Locate the cell with the specified text and output its (x, y) center coordinate. 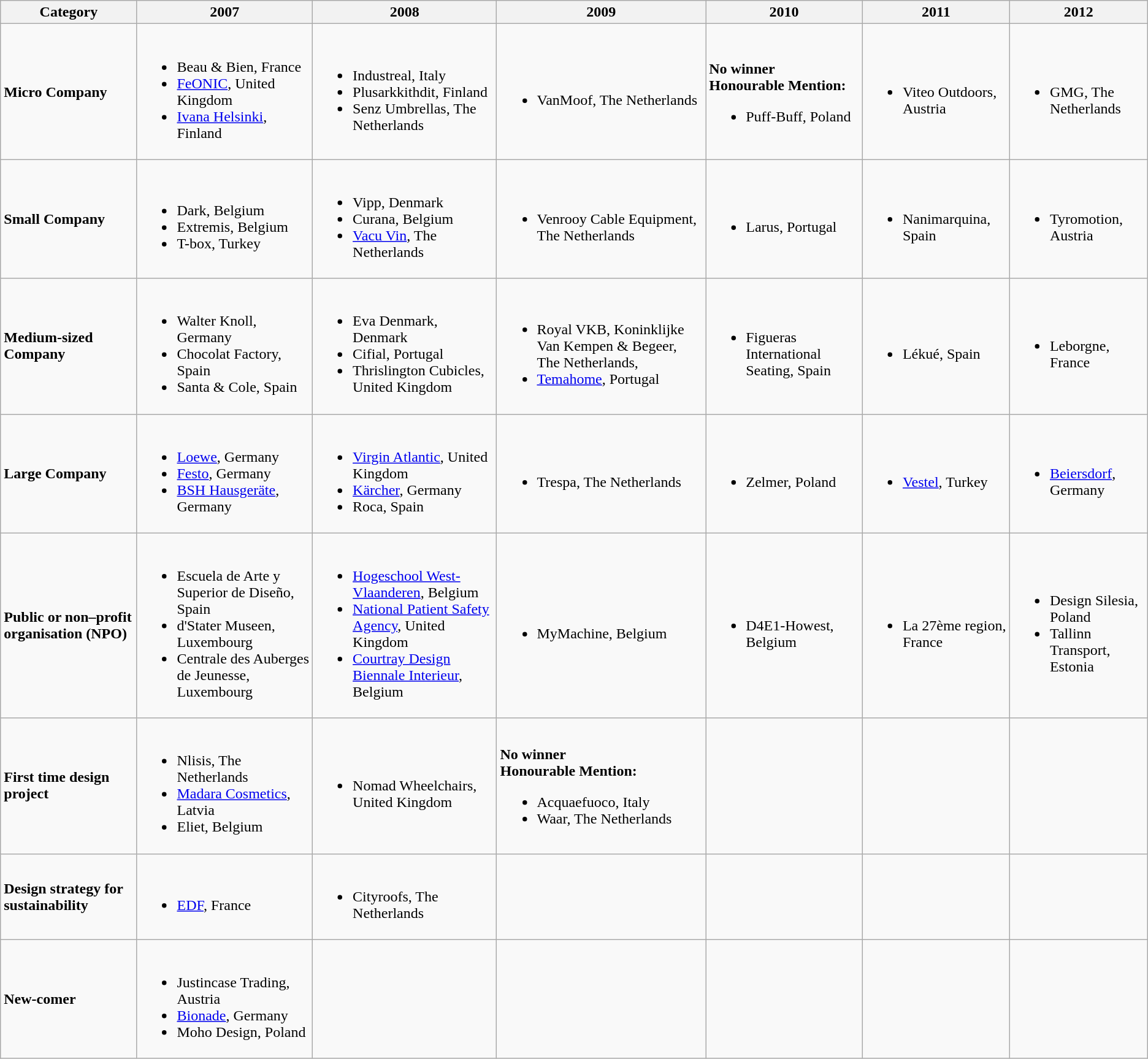
Royal VKB, Koninklijke Van Kempen & Begeer, The Netherlands,Temahome, Portugal (601, 346)
New-comer (69, 999)
Virgin Atlantic, United KingdomKärcher, GermanyRoca, Spain (405, 473)
2009 (601, 12)
2011 (936, 12)
Venrooy Cable Equipment, The Netherlands (601, 219)
Lékué, Spain (936, 346)
Cityroofs, The Netherlands (405, 897)
Design strategy for sustainability (69, 897)
Leborgne, France (1078, 346)
Nanimarquina, Spain (936, 219)
Public or non–profit organisation (NPO) (69, 625)
Eva Denmark, DenmarkCifial, PortugalThrislington Cubicles, United Kingdom (405, 346)
2010 (784, 12)
First time design project (69, 786)
Escuela de Arte y Superior de Diseño, Spaind'Stater Museen, LuxembourgCentrale des Auberges de Jeunesse, Luxembourg (224, 625)
Loewe, GermanyFesto, GermanyBSH Hausgeräte, Germany (224, 473)
Beau & Bien, FranceFeONIC, United KingdomIvana Helsinki, Finland (224, 92)
Nlisis, The NetherlandsMadara Cosmetics, LatviaEliet, Belgium (224, 786)
Viteo Outdoors, Austria (936, 92)
2008 (405, 12)
GMG, The Netherlands (1078, 92)
Justincase Trading, AustriaBionade, GermanyMoho Design, Poland (224, 999)
No winner Honourable Mention:Puff-Buff, Poland (784, 92)
Tyromotion, Austria (1078, 219)
D4E1-Howest, Belgium (784, 625)
Walter Knoll, GermanyChocolat Factory, SpainSanta & Cole, Spain (224, 346)
Vipp, DenmarkCurana, BelgiumVacu Vin, The Netherlands (405, 219)
EDF, France (224, 897)
Trespa, The Netherlands (601, 473)
Micro Company (69, 92)
Small Company (69, 219)
Industreal, ItalyPlusarkkithdit, FinlandSenz Umbrellas, The Netherlands (405, 92)
Large Company (69, 473)
La 27ème region, France (936, 625)
Zelmer, Poland (784, 473)
Dark, BelgiumExtremis, BelgiumT-box, Turkey (224, 219)
Vestel, Turkey (936, 473)
Hogeschool West-Vlaanderen, BelgiumNational Patient Safety Agency, United KingdomCourtray Design Biennale Interieur, Belgium (405, 625)
Larus, Portugal (784, 219)
Medium-sized Company (69, 346)
No winner Honourable Mention:Acquaefuoco, ItalyWaar, The Netherlands (601, 786)
MyMachine, Belgium (601, 625)
Design Silesia, PolandTallinn Transport, Estonia (1078, 625)
Nomad Wheelchairs, United Kingdom (405, 786)
2007 (224, 12)
Figueras International Seating, Spain (784, 346)
VanMoof, The Netherlands (601, 92)
Beiersdorf, Germany (1078, 473)
Category (69, 12)
2012 (1078, 12)
